Scan for the cell matching the given text and deliver its (x, y) coordinate at center. 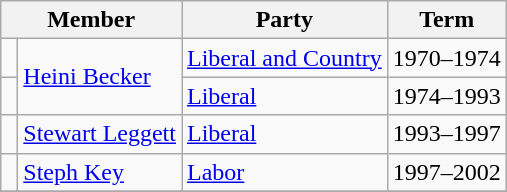
Term (446, 20)
Party (285, 20)
Steph Key (100, 172)
1997–2002 (446, 172)
1970–1974 (446, 58)
Liberal and Country (285, 58)
Stewart Leggett (100, 134)
1974–1993 (446, 96)
1993–1997 (446, 134)
Heini Becker (100, 77)
Labor (285, 172)
Member (92, 20)
